Output the [X, Y] coordinate of the center of the cell containing the given text.  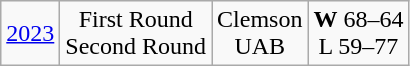
W 68–64L 59–77 [358, 34]
First RoundSecond Round [136, 34]
ClemsonUAB [260, 34]
2023 [30, 34]
